Search for the cell housing the specified text and yield its [x, y] center coordinate. 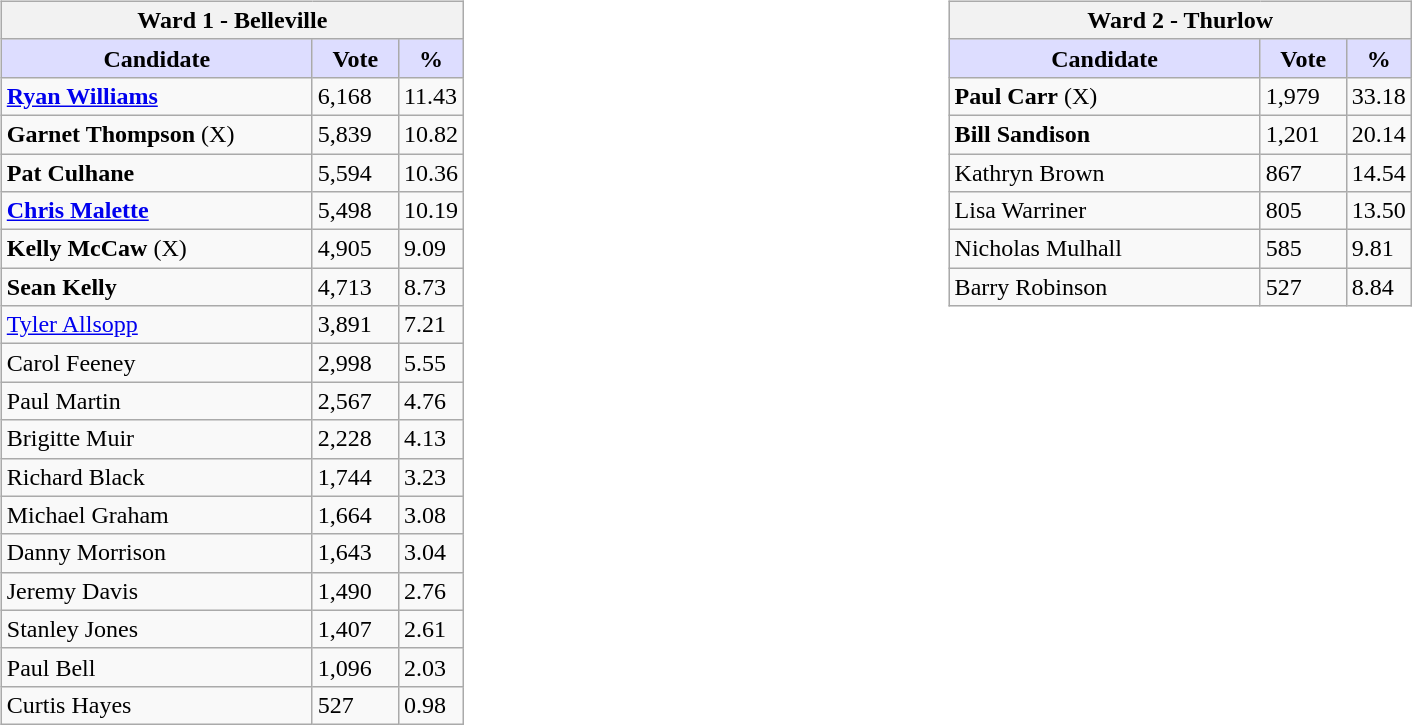
7.21 [430, 325]
2.03 [430, 667]
5,594 [355, 173]
33.18 [1378, 96]
8.84 [1378, 287]
Paul Bell [156, 667]
9.09 [430, 249]
13.50 [1378, 211]
Nicholas Mulhall [1104, 249]
Chris Malette [156, 211]
Michael Graham [156, 515]
5,839 [355, 134]
4,905 [355, 249]
6,168 [355, 96]
1,744 [355, 477]
Tyler Allsopp [156, 325]
2,567 [355, 401]
10.36 [430, 173]
5,498 [355, 211]
867 [1303, 173]
1,664 [355, 515]
Stanley Jones [156, 629]
Paul Carr (X) [1104, 96]
Sean Kelly [156, 287]
1,643 [355, 553]
3,891 [355, 325]
20.14 [1378, 134]
10.19 [430, 211]
2.61 [430, 629]
Jeremy Davis [156, 591]
Barry Robinson [1104, 287]
9.81 [1378, 249]
Danny Morrison [156, 553]
1,407 [355, 629]
1,979 [1303, 96]
Garnet Thompson (X) [156, 134]
585 [1303, 249]
805 [1303, 211]
1,096 [355, 667]
Pat Culhane [156, 173]
Paul Martin [156, 401]
3.23 [430, 477]
2,998 [355, 363]
11.43 [430, 96]
8.73 [430, 287]
4.76 [430, 401]
Ward 1 - Belleville [232, 20]
Bill Sandison [1104, 134]
Richard Black [156, 477]
10.82 [430, 134]
3.04 [430, 553]
Curtis Hayes [156, 705]
2,228 [355, 439]
1,201 [1303, 134]
4,713 [355, 287]
Ryan Williams [156, 96]
Carol Feeney [156, 363]
Kathryn Brown [1104, 173]
4.13 [430, 439]
5.55 [430, 363]
0.98 [430, 705]
Lisa Warriner [1104, 211]
3.08 [430, 515]
Ward 2 - Thurlow [1180, 20]
1,490 [355, 591]
Kelly McCaw (X) [156, 249]
Brigitte Muir [156, 439]
14.54 [1378, 173]
2.76 [430, 591]
